Pinpoint the cell where the given text exists, returning its [x, y] midpoint coordinate. 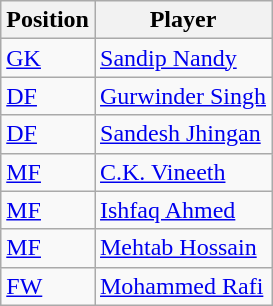
Position [48, 20]
Mohammed Rafi [182, 286]
Player [182, 20]
Gurwinder Singh [182, 96]
Ishfaq Ahmed [182, 210]
C.K. Vineeth [182, 172]
Sandesh Jhingan [182, 134]
Sandip Nandy [182, 58]
Mehtab Hossain [182, 248]
FW [48, 286]
GK [48, 58]
